Find where the given text appears and provide that cell's center as (x, y) coordinate. 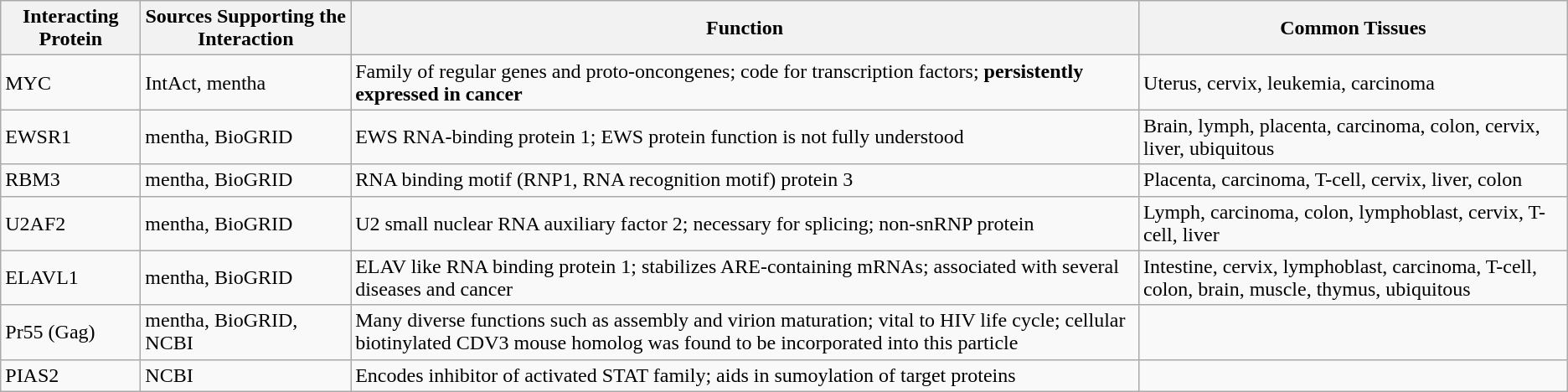
PIAS2 (70, 375)
EWSR1 (70, 137)
Brain, lymph, placenta, carcinoma, colon, cervix, liver, ubiquitous (1354, 137)
Common Tissues (1354, 28)
RBM3 (70, 180)
Placenta, carcinoma, T-cell, cervix, liver, colon (1354, 180)
Sources Supporting the Interaction (246, 28)
U2AF2 (70, 223)
Function (745, 28)
MYC (70, 82)
ELAVL1 (70, 278)
Uterus, cervix, leukemia, carcinoma (1354, 82)
U2 small nuclear RNA auxiliary factor 2; necessary for splicing; non-snRNP protein (745, 223)
Lymph, carcinoma, colon, lymphoblast, cervix, T-cell, liver (1354, 223)
Family of regular genes and proto-oncongenes; code for transcription factors; persistently expressed in cancer (745, 82)
RNA binding motif (RNP1, RNA recognition motif) protein 3 (745, 180)
IntAct, mentha (246, 82)
Encodes inhibitor of activated STAT family; aids in sumoylation of target proteins (745, 375)
Intestine, cervix, lymphoblast, carcinoma, T-cell, colon, brain, muscle, thymus, ubiquitous (1354, 278)
EWS RNA-binding protein 1; EWS protein function is not fully understood (745, 137)
Interacting Protein (70, 28)
NCBI (246, 375)
mentha, BioGRID, NCBI (246, 332)
Pr55 (Gag) (70, 332)
ELAV like RNA binding protein 1; stabilizes ARE-containing mRNAs; associated with several diseases and cancer (745, 278)
